Find where the given text appears and provide that cell's center as (X, Y) coordinate. 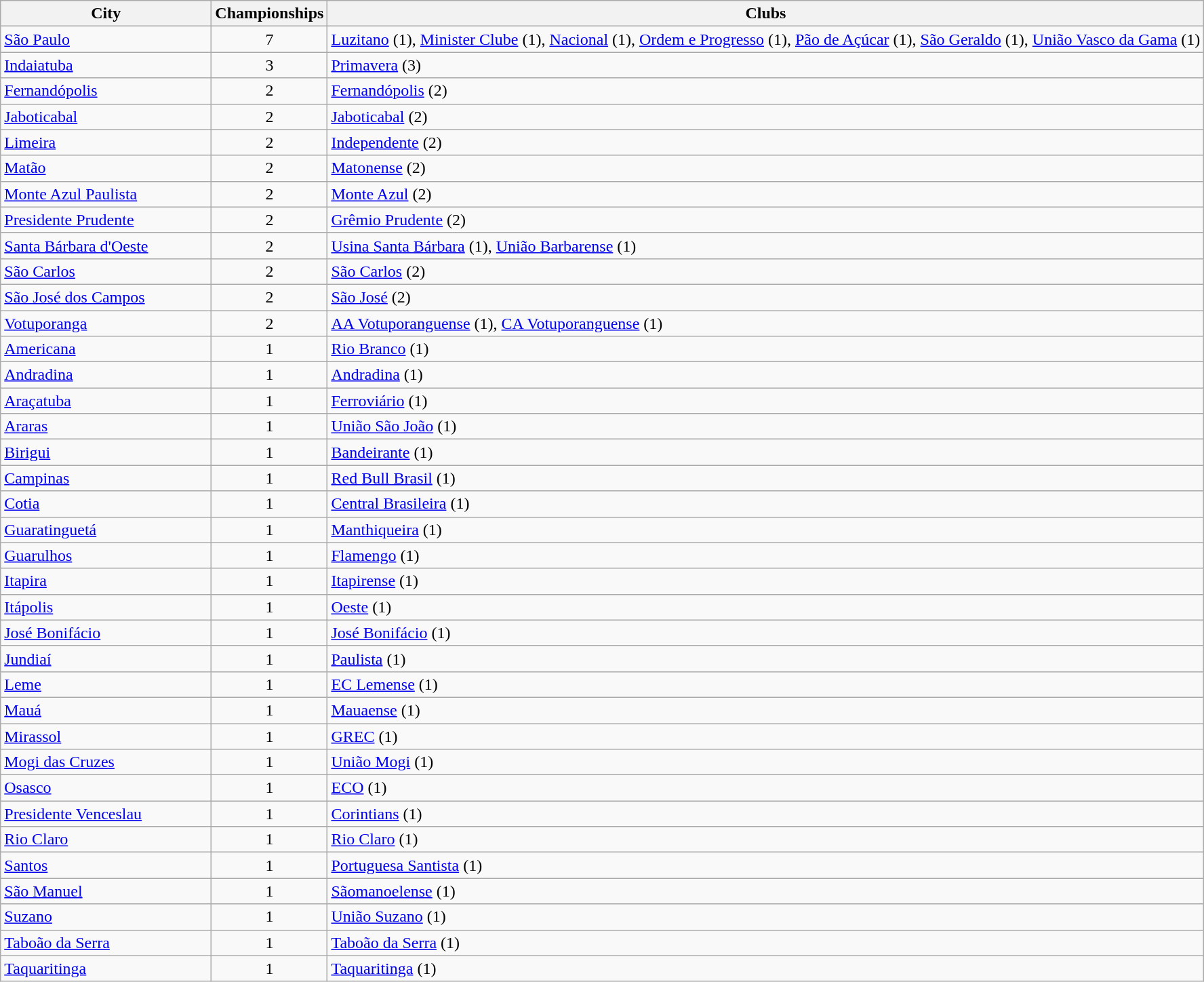
Taquaritinga (106, 968)
Leme (106, 684)
Araçatuba (106, 401)
São Paulo (106, 39)
Ferroviário (1) (766, 401)
Suzano (106, 917)
Monte Azul (2) (766, 194)
Rio Claro (1) (766, 840)
GREC (1) (766, 736)
Oeste (1) (766, 607)
Mirassol (106, 736)
Mogi das Cruzes (106, 762)
Andradina (106, 375)
Championships (270, 14)
Votuporanga (106, 323)
José Bonifácio (106, 633)
Taquaritinga (1) (766, 968)
Monte Azul Paulista (106, 194)
Santa Bárbara d'Oeste (106, 245)
ECO (1) (766, 788)
Luzitano (1), Minister Clube (1), Nacional (1), Ordem e Progresso (1), Pão de Açúcar (1), São Geraldo (1), União Vasco da Gama (1) (766, 39)
José Bonifácio (1) (766, 633)
Guarulhos (106, 555)
Portuguesa Santista (1) (766, 865)
União Suzano (1) (766, 917)
Americana (106, 349)
Taboão da Serra (106, 943)
Jundiaí (106, 659)
Jaboticabal (2) (766, 117)
Birigui (106, 452)
Manthiqueira (1) (766, 530)
Paulista (1) (766, 659)
AA Votuporanguense (1), CA Votuporanguense (1) (766, 323)
Taboão da Serra (1) (766, 943)
7 (270, 39)
União Mogi (1) (766, 762)
Matonense (2) (766, 168)
Fernandópolis (2) (766, 91)
Bandeirante (1) (766, 452)
Campinas (106, 478)
Presidente Prudente (106, 220)
Grêmio Prudente (2) (766, 220)
Central Brasileira (1) (766, 504)
Rio Claro (106, 840)
Osasco (106, 788)
São José dos Campos (106, 297)
São Carlos (106, 271)
Jaboticabal (106, 117)
Andradina (1) (766, 375)
Itapira (106, 581)
Red Bull Brasil (1) (766, 478)
Santos (106, 865)
Limeira (106, 142)
Matão (106, 168)
Cotia (106, 504)
Sãomanoelense (1) (766, 891)
Rio Branco (1) (766, 349)
Primavera (3) (766, 65)
São Manuel (106, 891)
Independente (2) (766, 142)
EC Lemense (1) (766, 684)
Presidente Venceslau (106, 814)
Araras (106, 427)
União São João (1) (766, 427)
São Carlos (2) (766, 271)
São José (2) (766, 297)
Guaratinguetá (106, 530)
Flamengo (1) (766, 555)
Corintians (1) (766, 814)
Fernandópolis (106, 91)
Itapirense (1) (766, 581)
Usina Santa Bárbara (1), União Barbarense (1) (766, 245)
3 (270, 65)
Mauaense (1) (766, 710)
Mauá (106, 710)
Clubs (766, 14)
Itápolis (106, 607)
Indaiatuba (106, 65)
City (106, 14)
